Return (x, y) of the center of cell containing provided text 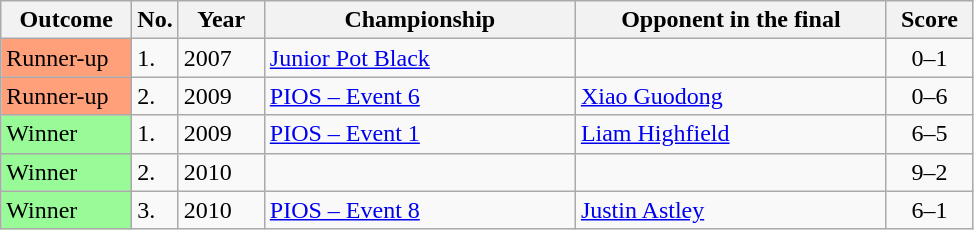
Liam Highfield (730, 134)
3. (155, 210)
Junior Pot Black (420, 58)
Championship (420, 20)
PIOS – Event 6 (420, 96)
6–1 (929, 210)
No. (155, 20)
Justin Astley (730, 210)
PIOS – Event 8 (420, 210)
0–1 (929, 58)
Xiao Guodong (730, 96)
6–5 (929, 134)
2007 (221, 58)
Opponent in the final (730, 20)
9–2 (929, 172)
0–6 (929, 96)
PIOS – Event 1 (420, 134)
Score (929, 20)
Outcome (66, 20)
Year (221, 20)
